Find where the given text appears and provide that cell's center as (X, Y) coordinate. 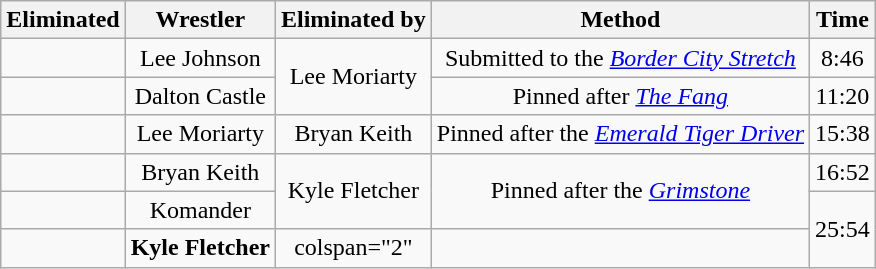
Pinned after The Fang (620, 96)
Eliminated by (353, 20)
Submitted to the Border City Stretch (620, 58)
16:52 (843, 172)
8:46 (843, 58)
11:20 (843, 96)
Dalton Castle (200, 96)
Time (843, 20)
15:38 (843, 134)
colspan="2" (353, 248)
Pinned after the Grimstone (620, 191)
Komander (200, 210)
Pinned after the Emerald Tiger Driver (620, 134)
Method (620, 20)
Lee Johnson (200, 58)
Eliminated (63, 20)
25:54 (843, 229)
Wrestler (200, 20)
